Identify which cell holds the provided text, then report its [x, y] central coordinate. 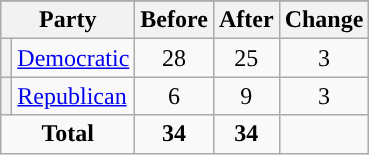
Change [324, 20]
Total [68, 134]
Republican [74, 96]
Democratic [74, 58]
6 [174, 96]
Before [174, 20]
25 [246, 58]
28 [174, 58]
After [246, 20]
9 [246, 96]
Party [68, 20]
